Locate the cell with the specified text and output its [x, y] center coordinate. 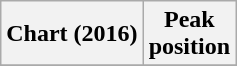
Chart (2016) [72, 34]
Peak position [189, 34]
